Search for the cell housing the specified text and yield its (x, y) center coordinate. 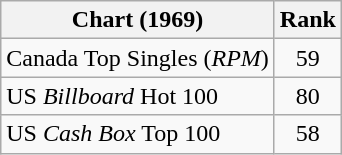
US Cash Box Top 100 (138, 134)
59 (308, 58)
US Billboard Hot 100 (138, 96)
Chart (1969) (138, 20)
58 (308, 134)
Canada Top Singles (RPM) (138, 58)
80 (308, 96)
Rank (308, 20)
